For the text-containing cell, return its midpoint in [x, y] coordinate format. 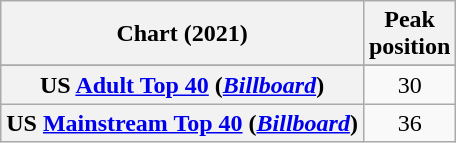
US Mainstream Top 40 (Billboard) [182, 123]
Chart (2021) [182, 34]
30 [409, 85]
US Adult Top 40 (Billboard) [182, 85]
Peakposition [409, 34]
36 [409, 123]
